Return (x, y) of the center of cell containing provided text 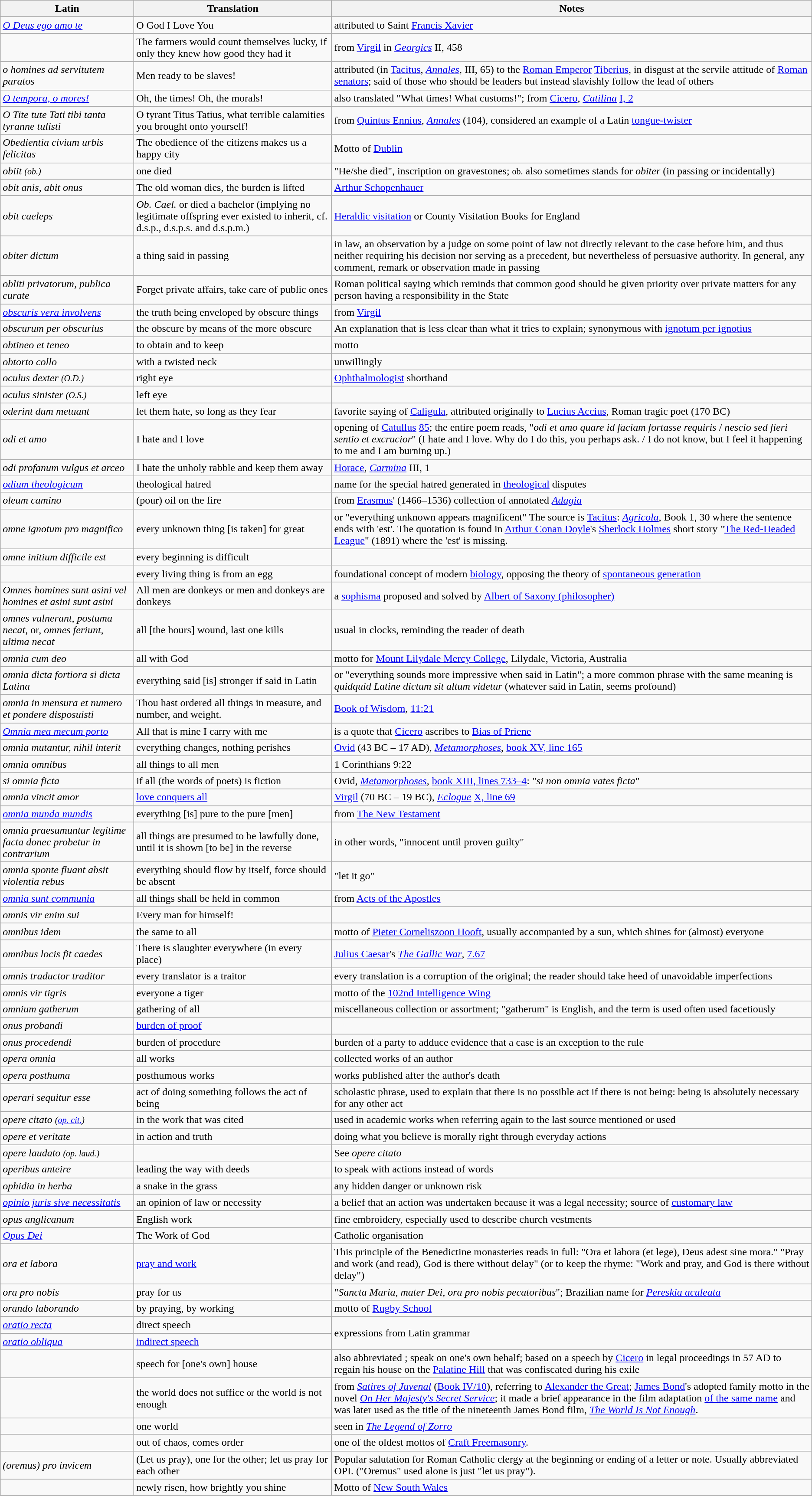
Ophthalmologist shorthand (572, 378)
indirect speech (233, 1342)
an opinion of law or necessity (233, 1202)
See opere citato (572, 1153)
omnis vir tigris (67, 993)
one of the oldest mottos of Craft Freemasonry. (572, 1443)
Omnia mea mecum porto (67, 731)
Men ready to be slaves! (233, 75)
obliti privatorum, publica curate (67, 290)
An explanation that is less clear than what it tries to explain; synonymous with ignotum per ignotius (572, 329)
obtineo et teneo (67, 345)
The old woman dies, the burden is lifted (233, 187)
the same to all (233, 931)
Translation (233, 9)
obit caeleps (67, 216)
ora pro nobis (67, 1292)
love conquers all (233, 797)
oratio obliqua (67, 1342)
I hate the unholy rabble and keep them away (233, 468)
omne initium difficile est (67, 557)
favorite saying of Caligula, attributed originally to Lucius Accius, Roman tragic poet (170 BC) (572, 411)
onus procedendi (67, 1042)
omnis traductor traditor (67, 976)
pray and work (233, 1264)
onus probandi (67, 1026)
(pour) oil on the fire (233, 501)
obiter dictum (67, 255)
Notes (572, 9)
all works (233, 1059)
omnium gatherum (67, 1009)
burden of procedure (233, 1042)
with a twisted neck (233, 362)
o homines ad servitutem paratos (67, 75)
from Erasmus' (1466–1536) collection of annotated Adagia (572, 501)
a belief that an action was undertaken because it was a legal necessity; source of customary law (572, 1202)
by praying, by working (233, 1309)
usual in clocks, reminding the reader of death (572, 630)
everything [is] pure to the pure [men] (233, 814)
Oh, the times! Oh, the morals! (233, 98)
opera omnia (67, 1059)
omnibus locis fit caedes (67, 953)
omne ignotum pro magnifico (67, 529)
omnia sunt communia (67, 898)
all with God (233, 658)
everything should flow by itself, force should be absent (233, 876)
Julius Caesar's The Gallic War, 7.67 (572, 953)
the truth being enveloped by obscure things (233, 312)
Thou hast ordered all things in measure, and number, and weight. (233, 709)
every unknown thing [is taken] for great (233, 529)
Opus Dei (67, 1235)
obiit (ob.) (67, 171)
O tempora, o mores! (67, 98)
Every man for himself! (233, 915)
expressions from Latin grammar (572, 1333)
ora et labora (67, 1264)
out of chaos, comes order (233, 1443)
works published after the author's death (572, 1075)
oculus sinister (O.S.) (67, 395)
operibus anteire (67, 1169)
everything said [is] stronger if said in Latin (233, 681)
omnia vincit amor (67, 797)
all things are presumed to be lawfully done, until it is shown [to be] in the reverse (233, 842)
(Let us pray), one for the other; let us pray for each other (233, 1465)
obit anis, abit onus (67, 187)
unwillingly (572, 362)
si omnia ficta (67, 781)
orando laborando (67, 1309)
motto of Pieter Corneliszoon Hooft, usually accompanied by a sun, which shines for (almost) everyone (572, 931)
oleum camino (67, 501)
All that is mine I carry with me (233, 731)
foundational concept of modern biology, opposing the theory of spontaneous generation (572, 573)
doing what you believe is morally right through everyday actions (572, 1136)
Latin (67, 9)
opere citato (op. cit.) (67, 1120)
obtorto collo (67, 362)
leading the way with deeds (233, 1169)
motto for Mount Lilydale Mercy College, Lilydale, Victoria, Australia (572, 658)
motto (572, 345)
motto of the 102nd Intelligence Wing (572, 993)
omnia dicta fortiora si dicta Latina (67, 681)
is a quote that Cicero ascribes to Bias of Priene (572, 731)
to speak with actions instead of words (572, 1169)
everything changes, nothing perishes (233, 748)
every beginning is difficult (233, 557)
oderint dum metuant (67, 411)
Catholic organisation (572, 1235)
"let it go" (572, 876)
every translator is a traitor (233, 976)
speech for [one's own] house (233, 1364)
also translated "What times! What customs!"; from Cicero, Catilina I, 2 (572, 98)
a thing said in passing (233, 255)
odi profanum vulgus et arceo (67, 468)
Horace, Carmina III, 1 (572, 468)
omnia munda mundis (67, 814)
opere laudato (op. laud.) (67, 1153)
omnia praesumuntur legitime facta donec probetur in contrarium (67, 842)
the world does not suffice or the world is not enough (233, 1398)
all [the hours] wound, last one kills (233, 630)
burden of proof (233, 1026)
in action and truth (233, 1136)
omnia omnibus (67, 764)
collected works of an author (572, 1059)
omnia mutantur, nihil interit (67, 748)
The obedience of the citizens makes us a happy city (233, 148)
miscellaneous collection or assortment; "gatherum" is English, and the term is used often used facetiously (572, 1009)
operari sequitur esse (67, 1097)
I hate and I love (233, 439)
any hidden danger or unknown risk (572, 1186)
The farmers would count themselves lucky, if only they knew how good they had it (233, 48)
every living thing is from an egg (233, 573)
left eye (233, 395)
everyone a tiger (233, 993)
obscurum per obscurius (67, 329)
omnibus idem (67, 931)
one world (233, 1426)
gathering of all (233, 1009)
scholastic phrase, used to explain that there is no possible act if there is not being: being is absolutely necessary for any other act (572, 1097)
ophidia in herba (67, 1186)
name for the special hatred generated in theological disputes (572, 484)
fine embroidery, especially used to describe church vestments (572, 1219)
omnia in mensura et numero et pondere disposuisti (67, 709)
opus anglicanum (67, 1219)
posthumous works (233, 1075)
There is slaughter everywhere (in every place) (233, 953)
O Deus ego amo te (67, 25)
1 Corinthians 9:22 (572, 764)
obscuris vera involvens (67, 312)
omnia cum deo (67, 658)
Virgil (70 BC – 19 BC), Eclogue X, line 69 (572, 797)
one died (233, 171)
all things shall be held in common (233, 898)
O Tite tute Tati tibi tanta tyranne tulisti (67, 121)
burden of a party to adduce evidence that a case is an exception to the rule (572, 1042)
(oremus) pro invicem (67, 1465)
opera posthuma (67, 1075)
The Work of God (233, 1235)
O God I Love You (233, 25)
omnis vir enim sui (67, 915)
Forget private affairs, take care of public ones (233, 290)
act of doing something follows the act of being (233, 1097)
all things to all men (233, 764)
"He/she died", inscription on gravestones; ob. also sometimes stands for obiter (in passing or incidentally) (572, 171)
omnia sponte fluant absit violentia rebus (67, 876)
opere et veritate (67, 1136)
newly risen, how brightly you shine (233, 1487)
O tyrant Titus Tatius, what terrible calamities you brought onto yourself! (233, 121)
Motto of Dublin (572, 148)
used in academic works when referring again to the last source mentioned or used (572, 1120)
motto of Rugby School (572, 1309)
seen in The Legend of Zorro (572, 1426)
right eye (233, 378)
in other words, "innocent until proven guilty" (572, 842)
from Virgil in Georgics II, 458 (572, 48)
Arthur Schopenhauer (572, 187)
Ovid (43 BC – 17 AD), Metamorphoses, book XV, line 165 (572, 748)
to obtain and to keep (233, 345)
from Acts of the Apostles (572, 898)
theological hatred (233, 484)
Omnes homines sunt asini vel homines et asini sunt asini (67, 596)
omnes vulnerant, postuma necat, or, omnes feriunt, ultima necat (67, 630)
Obedientia civium urbis felicitas (67, 148)
Ob. Cael. or died a bachelor (implying no legitimate offspring ever existed to inherit, cf. d.s.p., d.s.p.s. and d.s.p.m.) (233, 216)
from Virgil (572, 312)
the obscure by means of the more obscure (233, 329)
if all (the words of poets) is fiction (233, 781)
pray for us (233, 1292)
odi et amo (67, 439)
Motto of New South Wales (572, 1487)
Ovid, Metamorphoses, book XIII, lines 733–4: "si non omnia vates ficta" (572, 781)
in the work that was cited (233, 1120)
Book of Wisdom, 11:21 (572, 709)
oculus dexter (O.D.) (67, 378)
let them hate, so long as they fear (233, 411)
odium theologicum (67, 484)
attributed to Saint Francis Xavier (572, 25)
from Quintus Ennius, Annales (104), considered an example of a Latin tongue-twister (572, 121)
a snake in the grass (233, 1186)
direct speech (233, 1325)
a sophisma proposed and solved by Albert of Saxony (philosopher) (572, 596)
opinio juris sive necessitatis (67, 1202)
Heraldic visitation or County Visitation Books for England (572, 216)
from The New Testament (572, 814)
oratio recta (67, 1325)
every translation is a corruption of the original; the reader should take heed of unavoidable imperfections (572, 976)
"Sancta Maria, mater Dei, ora pro nobis pecatoribus"; Brazilian name for Pereskia aculeata (572, 1292)
All men are donkeys or men and donkeys are donkeys (233, 596)
English work (233, 1219)
